Search for the cell housing the specified text and yield its [x, y] center coordinate. 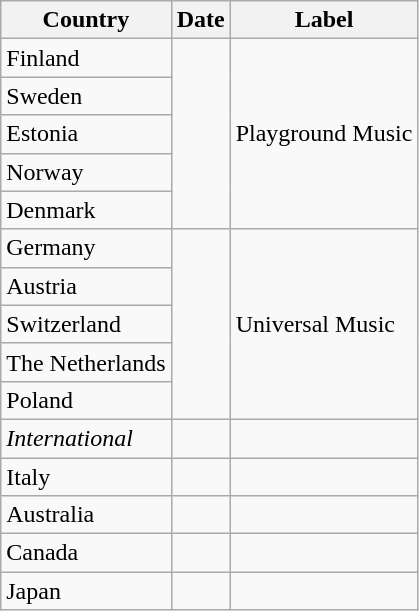
The Netherlands [86, 362]
Australia [86, 515]
Poland [86, 400]
Playground Music [324, 134]
Austria [86, 286]
Denmark [86, 210]
Universal Music [324, 324]
Canada [86, 553]
Finland [86, 58]
Switzerland [86, 324]
Country [86, 20]
Sweden [86, 96]
International [86, 438]
Italy [86, 477]
Date [200, 20]
Label [324, 20]
Estonia [86, 134]
Germany [86, 248]
Japan [86, 591]
Norway [86, 172]
